For the text-containing cell, return its midpoint in [x, y] coordinate format. 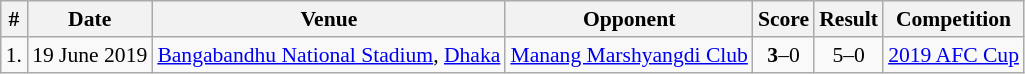
1. [14, 55]
Opponent [629, 19]
Bangabandhu National Stadium, Dhaka [328, 55]
Competition [954, 19]
Date [90, 19]
Result [848, 19]
3–0 [784, 55]
Manang Marshyangdi Club [629, 55]
# [14, 19]
2019 AFC Cup [954, 55]
Score [784, 19]
Venue [328, 19]
19 June 2019 [90, 55]
5–0 [848, 55]
